Identify which cell holds the provided text, then report its (x, y) central coordinate. 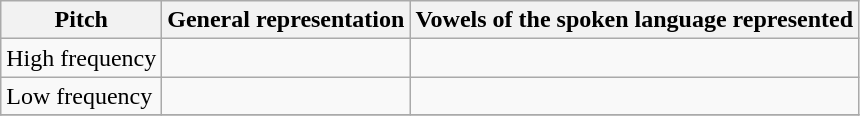
Low frequency (82, 96)
General representation (286, 20)
Pitch (82, 20)
Vowels of the spoken language represented (634, 20)
High frequency (82, 58)
